Search for the cell housing the specified text and yield its [x, y] center coordinate. 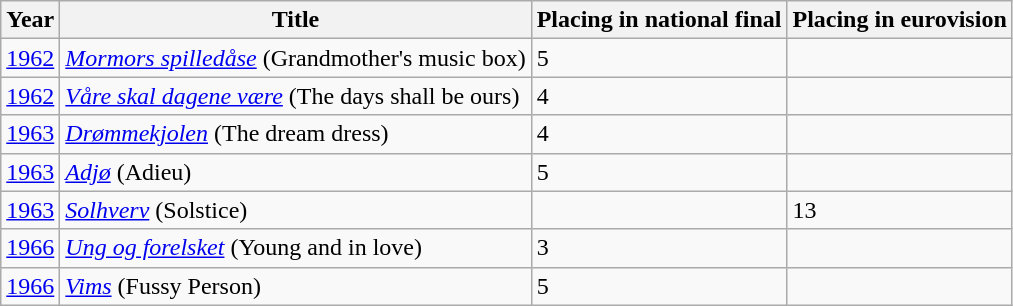
3 [659, 248]
Placing in eurovision [900, 20]
13 [900, 210]
Adjø (Adieu) [296, 172]
Mormors spilledåse (Grandmother's music box) [296, 58]
Vims (Fussy Person) [296, 286]
Placing in national final [659, 20]
Våre skal dagene være (The days shall be ours) [296, 96]
Drømmekjolen (The dream dress) [296, 134]
Year [30, 20]
Solhverv (Solstice) [296, 210]
Title [296, 20]
Ung og forelsket (Young and in love) [296, 248]
